Return (X, Y) of the center of cell containing provided text 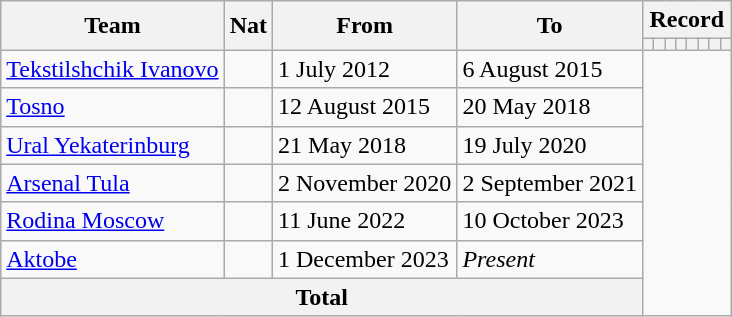
2 September 2021 (550, 183)
Nat (248, 26)
11 June 2022 (365, 221)
1 December 2023 (365, 259)
Aktobe (112, 259)
Record (687, 20)
To (550, 26)
Rodina Moscow (112, 221)
Tekstilshchik Ivanovo (112, 69)
Ural Yekaterinburg (112, 145)
Tosno (112, 107)
1 July 2012 (365, 69)
21 May 2018 (365, 145)
Arsenal Tula (112, 183)
19 July 2020 (550, 145)
6 August 2015 (550, 69)
20 May 2018 (550, 107)
From (365, 26)
10 October 2023 (550, 221)
Team (112, 26)
12 August 2015 (365, 107)
Total (322, 297)
Present (550, 259)
2 November 2020 (365, 183)
